For the text-containing cell, return its midpoint in (X, Y) coordinate format. 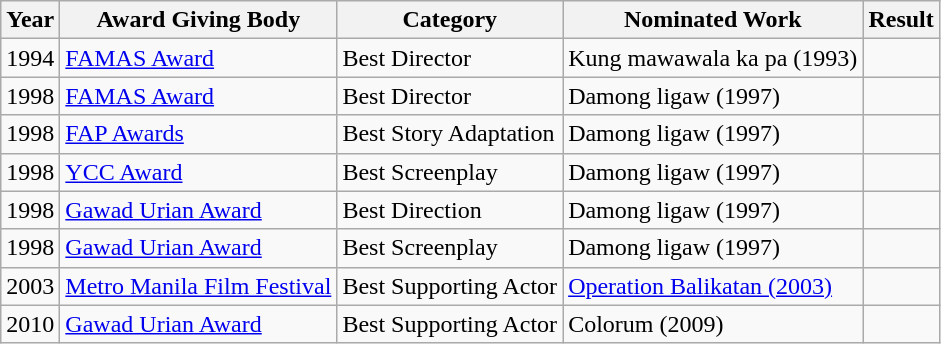
2010 (30, 324)
2003 (30, 286)
Metro Manila Film Festival (198, 286)
Best Story Adaptation (450, 134)
Award Giving Body (198, 20)
Nominated Work (713, 20)
YCC Award (198, 172)
1994 (30, 58)
Operation Balikatan (2003) (713, 286)
Best Direction (450, 210)
Year (30, 20)
FAP Awards (198, 134)
Result (901, 20)
Colorum (2009) (713, 324)
Category (450, 20)
Kung mawawala ka pa (1993) (713, 58)
